Search for the cell housing the specified text and yield its [x, y] center coordinate. 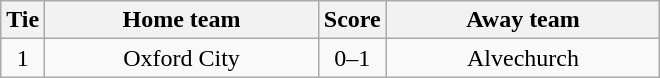
0–1 [352, 58]
Score [352, 20]
Away team [523, 20]
Alvechurch [523, 58]
Home team [182, 20]
Oxford City [182, 58]
Tie [23, 20]
1 [23, 58]
